From the cell containing the given text, extract its center point as (X, Y) coordinate. 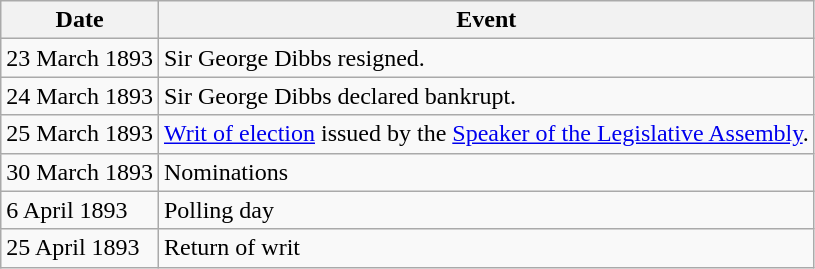
30 March 1893 (80, 172)
Nominations (486, 172)
25 March 1893 (80, 134)
Date (80, 20)
Event (486, 20)
6 April 1893 (80, 210)
Sir George Dibbs resigned. (486, 58)
Return of writ (486, 248)
24 March 1893 (80, 96)
Polling day (486, 210)
25 April 1893 (80, 248)
23 March 1893 (80, 58)
Writ of election issued by the Speaker of the Legislative Assembly. (486, 134)
Sir George Dibbs declared bankrupt. (486, 96)
